Extract the [X, Y] coordinate from the center of the cell holding the provided text.  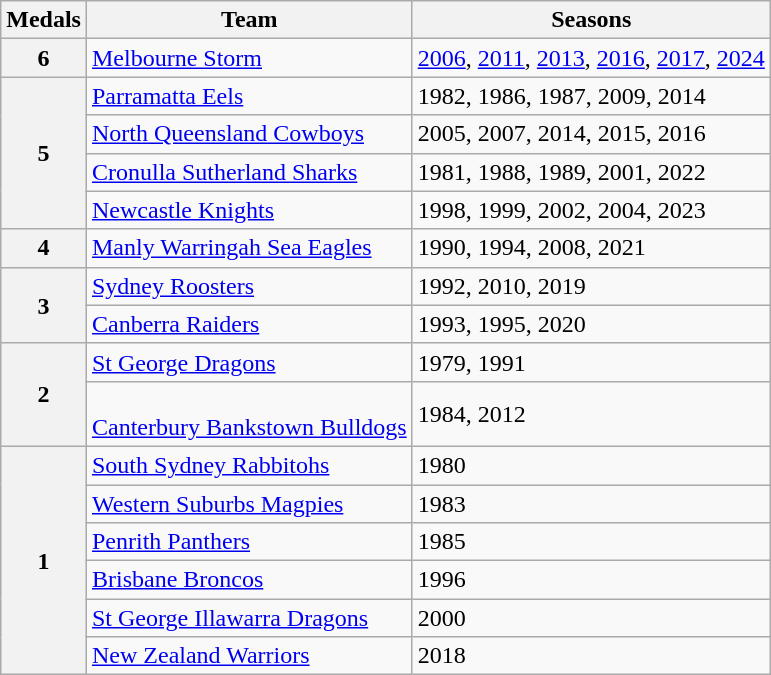
1992, 2010, 2019 [591, 286]
Western Suburbs Magpies [249, 503]
1985 [591, 542]
St George Illawarra Dragons [249, 618]
1996 [591, 580]
2000 [591, 618]
St George Dragons [249, 362]
Melbourne Storm [249, 58]
2 [44, 394]
South Sydney Rabbitohs [249, 465]
1980 [591, 465]
1998, 1999, 2002, 2004, 2023 [591, 210]
1979, 1991 [591, 362]
Canberra Raiders [249, 324]
Seasons [591, 20]
Newcastle Knights [249, 210]
1982, 1986, 1987, 2009, 2014 [591, 96]
1983 [591, 503]
4 [44, 248]
2006, 2011, 2013, 2016, 2017, 2024 [591, 58]
Manly Warringah Sea Eagles [249, 248]
3 [44, 305]
Canterbury Bankstown Bulldogs [249, 414]
Team [249, 20]
1 [44, 560]
Penrith Panthers [249, 542]
1984, 2012 [591, 414]
2018 [591, 656]
Cronulla Sutherland Sharks [249, 172]
1993, 1995, 2020 [591, 324]
5 [44, 153]
1981, 1988, 1989, 2001, 2022 [591, 172]
Medals [44, 20]
1990, 1994, 2008, 2021 [591, 248]
New Zealand Warriors [249, 656]
Sydney Roosters [249, 286]
Brisbane Broncos [249, 580]
6 [44, 58]
2005, 2007, 2014, 2015, 2016 [591, 134]
North Queensland Cowboys [249, 134]
Parramatta Eels [249, 96]
